From the cell containing the given text, extract its center point as (x, y) coordinate. 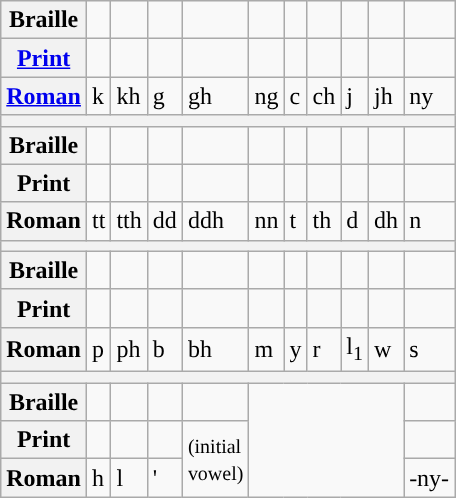
n (430, 221)
t (296, 221)
r (324, 349)
jh (386, 96)
d (355, 221)
c (296, 96)
bh (216, 349)
y (296, 349)
p (98, 349)
w (386, 349)
ddh (216, 221)
g (164, 96)
k (98, 96)
j (355, 96)
ch (324, 96)
dd (164, 221)
l1 (355, 349)
ny (430, 96)
-ny- (430, 478)
dh (386, 221)
s (430, 349)
h (98, 478)
b (164, 349)
ng (266, 96)
tth (129, 221)
l (129, 478)
(initialvowel) (216, 459)
nn (266, 221)
th (324, 221)
ph (129, 349)
gh (216, 96)
' (164, 478)
m (266, 349)
tt (98, 221)
kh (129, 96)
